Search for the cell housing the specified text and yield its (x, y) center coordinate. 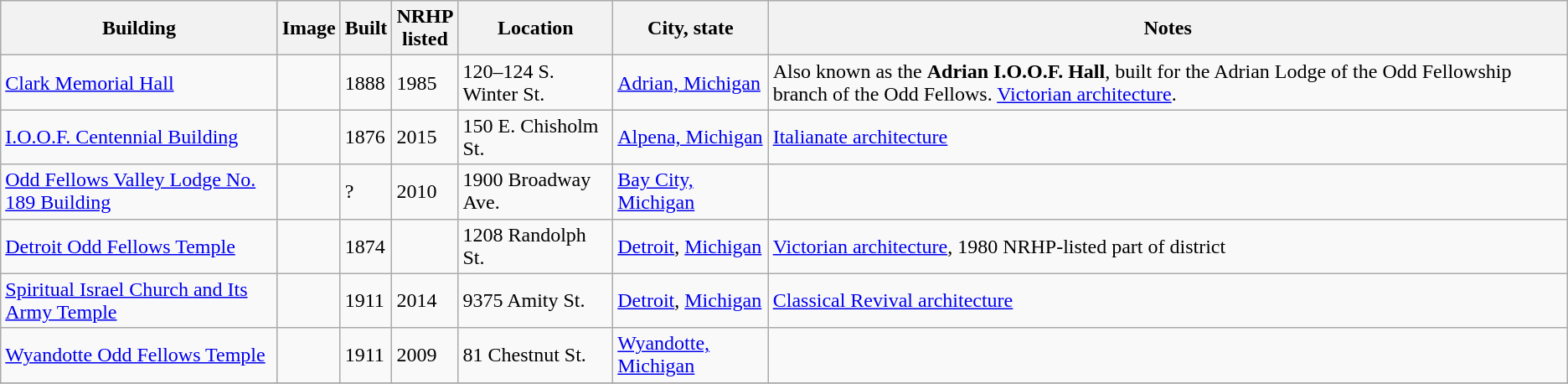
150 E. Chisholm St. (536, 138)
Alpena, Michigan (690, 138)
Adrian, Michigan (690, 82)
Detroit Odd Fellows Temple (139, 246)
City, state (690, 29)
1874 (366, 246)
Odd Fellows Valley Lodge No. 189 Building (139, 191)
1208 Randolph St. (536, 246)
Italianate architecture (1168, 138)
Image (308, 29)
NRHPlisted (426, 29)
2015 (426, 138)
2009 (426, 355)
1985 (426, 82)
Location (536, 29)
Wyandotte Odd Fellows Temple (139, 355)
Classical Revival architecture (1168, 300)
Wyandotte, Michigan (690, 355)
Also known as the Adrian I.O.O.F. Hall, built for the Adrian Lodge of the Odd Fellowship branch of the Odd Fellows. Victorian architecture. (1168, 82)
81 Chestnut St. (536, 355)
120–124 S. Winter St. (536, 82)
Notes (1168, 29)
Spiritual Israel Church and Its Army Temple (139, 300)
Bay City, Michigan (690, 191)
1900 Broadway Ave. (536, 191)
Clark Memorial Hall (139, 82)
Victorian architecture, 1980 NRHP-listed part of district (1168, 246)
I.O.O.F. Centennial Building (139, 138)
9375 Amity St. (536, 300)
? (366, 191)
2014 (426, 300)
1888 (366, 82)
1876 (366, 138)
2010 (426, 191)
Built (366, 29)
Building (139, 29)
